Detect which cell encompasses the target text, then output its (X, Y) center coordinate. 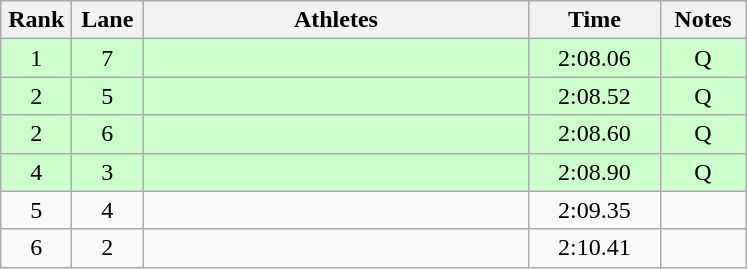
Athletes (336, 20)
Time (594, 20)
2:08.90 (594, 172)
2:09.35 (594, 210)
2:08.06 (594, 58)
7 (108, 58)
2:08.52 (594, 96)
3 (108, 172)
2:10.41 (594, 248)
2:08.60 (594, 134)
Lane (108, 20)
1 (36, 58)
Rank (36, 20)
Notes (703, 20)
